Detect which cell encompasses the target text, then output its [x, y] center coordinate. 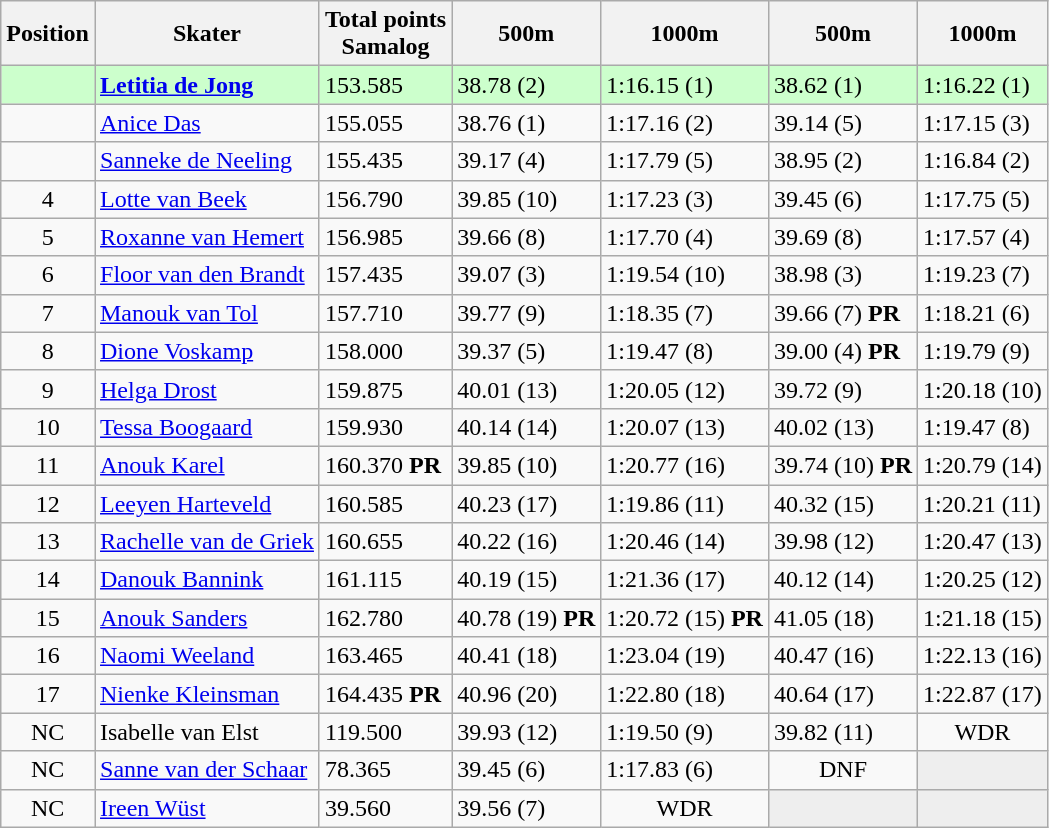
1:17.79 (5) [685, 161]
1:22.80 (18) [685, 694]
157.435 [385, 275]
156.790 [385, 199]
1:18.21 (6) [983, 313]
40.14 (14) [526, 427]
38.98 (3) [842, 275]
1:23.04 (19) [685, 656]
DNF [842, 770]
1:19.79 (9) [983, 351]
1:20.79 (14) [983, 465]
78.365 [385, 770]
40.47 (16) [842, 656]
153.585 [385, 85]
5 [48, 237]
1:20.05 (12) [685, 389]
1:22.87 (17) [983, 694]
39.74 (10) PR [842, 465]
40.41 (18) [526, 656]
160.370 PR [385, 465]
39.37 (5) [526, 351]
39.66 (7) PR [842, 313]
39.17 (4) [526, 161]
4 [48, 199]
38.95 (2) [842, 161]
155.435 [385, 161]
1:19.86 (11) [685, 503]
1:17.70 (4) [685, 237]
Rachelle van de Griek [206, 542]
157.710 [385, 313]
39.560 [385, 808]
1:21.18 (15) [983, 618]
40.64 (17) [842, 694]
39.56 (7) [526, 808]
40.96 (20) [526, 694]
38.62 (1) [842, 85]
7 [48, 313]
39.00 (4) PR [842, 351]
163.465 [385, 656]
155.055 [385, 123]
1:20.21 (11) [983, 503]
39.72 (9) [842, 389]
14 [48, 580]
1:20.18 (10) [983, 389]
12 [48, 503]
Anouk Sanders [206, 618]
164.435 PR [385, 694]
1:19.54 (10) [685, 275]
10 [48, 427]
40.78 (19) PR [526, 618]
8 [48, 351]
159.930 [385, 427]
1:20.77 (16) [685, 465]
9 [48, 389]
156.985 [385, 237]
40.12 (14) [842, 580]
15 [48, 618]
1:17.23 (3) [685, 199]
1:17.16 (2) [685, 123]
6 [48, 275]
39.14 (5) [842, 123]
1:20.46 (14) [685, 542]
1:20.72 (15) PR [685, 618]
40.01 (13) [526, 389]
1:16.84 (2) [983, 161]
Letitia de Jong [206, 85]
16 [48, 656]
1:16.15 (1) [685, 85]
119.500 [385, 732]
1:17.15 (3) [983, 123]
162.780 [385, 618]
Floor van den Brandt [206, 275]
40.32 (15) [842, 503]
Anice Das [206, 123]
Manouk van Tol [206, 313]
Total points Samalog [385, 34]
Helga Drost [206, 389]
38.78 (2) [526, 85]
Dione Voskamp [206, 351]
40.19 (15) [526, 580]
13 [48, 542]
Nienke Kleinsman [206, 694]
Anouk Karel [206, 465]
Danouk Bannink [206, 580]
160.655 [385, 542]
40.23 (17) [526, 503]
161.115 [385, 580]
1:17.75 (5) [983, 199]
1:21.36 (17) [685, 580]
40.02 (13) [842, 427]
1:20.07 (13) [685, 427]
1:16.22 (1) [983, 85]
1:20.25 (12) [983, 580]
39.77 (9) [526, 313]
1:22.13 (16) [983, 656]
Isabelle van Elst [206, 732]
11 [48, 465]
17 [48, 694]
Leeyen Harteveld [206, 503]
1:18.35 (7) [685, 313]
39.93 (12) [526, 732]
1:17.83 (6) [685, 770]
41.05 (18) [842, 618]
Naomi Weeland [206, 656]
39.66 (8) [526, 237]
Sanneke de Neeling [206, 161]
Lotte van Beek [206, 199]
Position [48, 34]
39.82 (11) [842, 732]
38.76 (1) [526, 123]
159.875 [385, 389]
1:19.23 (7) [983, 275]
Skater [206, 34]
158.000 [385, 351]
Sanne van der Schaar [206, 770]
Ireen Wüst [206, 808]
160.585 [385, 503]
40.22 (16) [526, 542]
Roxanne van Hemert [206, 237]
1:19.50 (9) [685, 732]
1:17.57 (4) [983, 237]
Tessa Boogaard [206, 427]
39.98 (12) [842, 542]
1:20.47 (13) [983, 542]
39.07 (3) [526, 275]
39.69 (8) [842, 237]
